Search for the cell housing the specified text and yield its (X, Y) center coordinate. 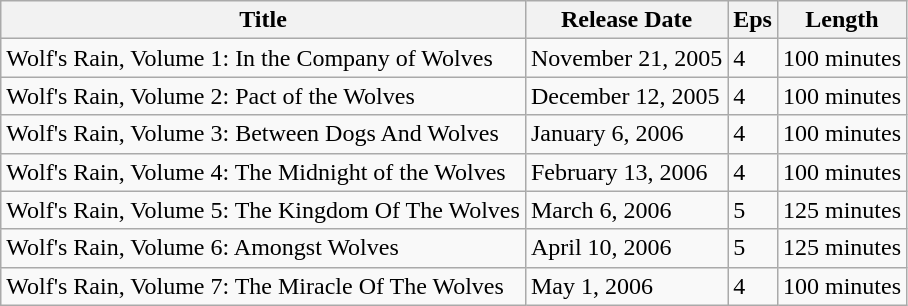
Release Date (626, 20)
March 6, 2006 (626, 210)
Title (264, 20)
December 12, 2005 (626, 96)
May 1, 2006 (626, 286)
Wolf's Rain, Volume 1: In the Company of Wolves (264, 58)
January 6, 2006 (626, 134)
April 10, 2006 (626, 248)
Wolf's Rain, Volume 4: The Midnight of the Wolves (264, 172)
Eps (753, 20)
Wolf's Rain, Volume 6: Amongst Wolves (264, 248)
Wolf's Rain, Volume 5: The Kingdom Of The Wolves (264, 210)
Length (842, 20)
Wolf's Rain, Volume 7: The Miracle Of The Wolves (264, 286)
February 13, 2006 (626, 172)
November 21, 2005 (626, 58)
Wolf's Rain, Volume 2: Pact of the Wolves (264, 96)
Wolf's Rain, Volume 3: Between Dogs And Wolves (264, 134)
